Return (X, Y) of the center of cell containing provided text 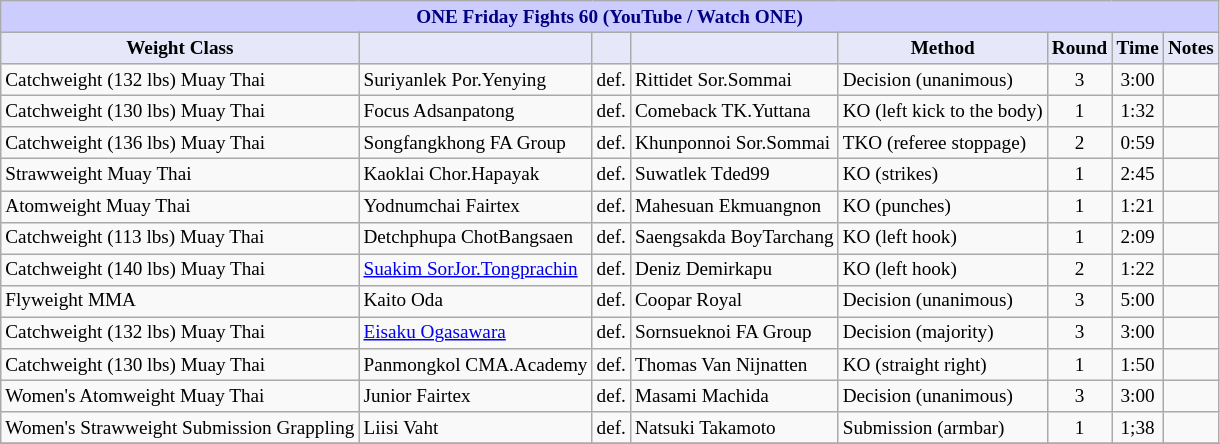
Strawweight Muay Thai (180, 175)
1:32 (1138, 111)
KO (left kick to the body) (942, 111)
Khunponnoi Sor.Sommai (734, 143)
Women's Atomweight Muay Thai (180, 396)
1:21 (1138, 206)
Catchweight (136 lbs) Muay Thai (180, 143)
Sornsueknoi FA Group (734, 333)
Comeback TK.Yuttana (734, 111)
2:45 (1138, 175)
KO (punches) (942, 206)
0:59 (1138, 143)
Focus Adsanpatong (476, 111)
Saengsakda BoyTarchang (734, 238)
5:00 (1138, 301)
Kaoklai Chor.Hapayak (476, 175)
Submission (armbar) (942, 428)
Thomas Van Nijnatten (734, 365)
Atomweight Muay Thai (180, 206)
Deniz Demirkapu (734, 270)
KO (strikes) (942, 175)
Suriyanlek Por.Yenying (476, 80)
Junior Fairtex (476, 396)
Suwatlek Tded99 (734, 175)
TKO (referee stoppage) (942, 143)
Catchweight (140 lbs) Muay Thai (180, 270)
Rittidet Sor.Sommai (734, 80)
Kaito Oda (476, 301)
KO (straight right) (942, 365)
Masami Machida (734, 396)
Catchweight (113 lbs) Muay Thai (180, 238)
Mahesuan Ekmuangnon (734, 206)
1:22 (1138, 270)
Detchphupa ChotBangsaen (476, 238)
Suakim SorJor.Tongprachin (476, 270)
Yodnumchai Fairtex (476, 206)
Notes (1190, 48)
1;38 (1138, 428)
Liisi Vaht (476, 428)
Round (1080, 48)
Flyweight MMA (180, 301)
Songfangkhong FA Group (476, 143)
Panmongkol CMA.Academy (476, 365)
Decision (majority) (942, 333)
ONE Friday Fights 60 (YouTube / Watch ONE) (610, 17)
Coopar Royal (734, 301)
Weight Class (180, 48)
Women's Strawweight Submission Grappling (180, 428)
1:50 (1138, 365)
Eisaku Ogasawara (476, 333)
Method (942, 48)
2:09 (1138, 238)
Time (1138, 48)
Natsuki Takamoto (734, 428)
